Extract the [X, Y] coordinate from the center of the cell holding the provided text.  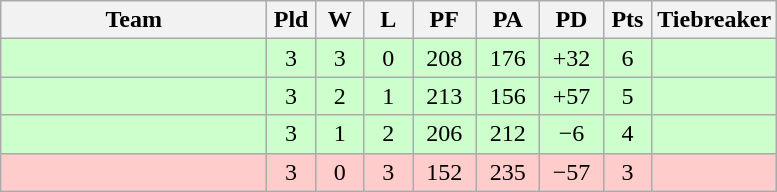
−57 [572, 172]
PF [444, 20]
Team [134, 20]
+57 [572, 96]
L [388, 20]
208 [444, 58]
156 [508, 96]
152 [444, 172]
212 [508, 134]
W [340, 20]
176 [508, 58]
Pts [628, 20]
4 [628, 134]
213 [444, 96]
−6 [572, 134]
Pld [292, 20]
PA [508, 20]
5 [628, 96]
206 [444, 134]
PD [572, 20]
235 [508, 172]
6 [628, 58]
Tiebreaker [714, 20]
+32 [572, 58]
